Pinpoint the cell where the given text exists, returning its (x, y) midpoint coordinate. 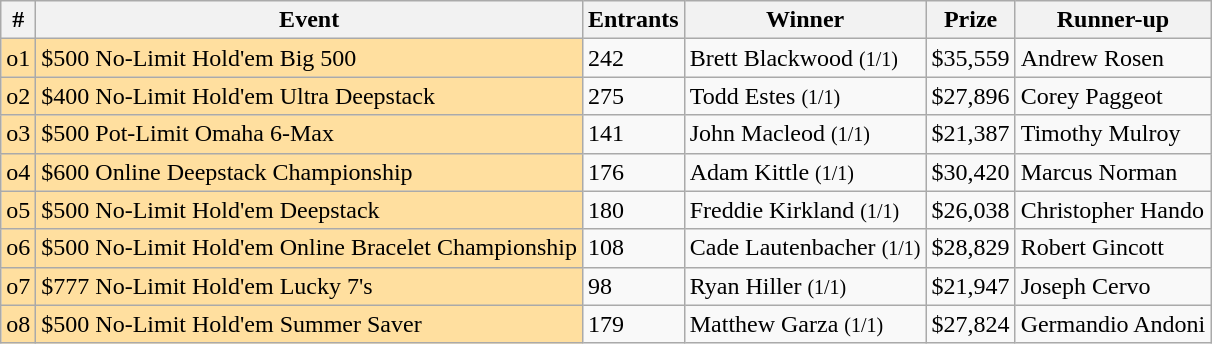
$400 No-Limit Hold'em Ultra Deepstack (310, 96)
$26,038 (970, 210)
Brett Blackwood (1/1) (805, 58)
$21,387 (970, 134)
o1 (18, 58)
Matthew Garza (1/1) (805, 324)
Ryan Hiller (1/1) (805, 286)
Andrew Rosen (1113, 58)
o2 (18, 96)
Robert Gincott (1113, 248)
John Macleod (1/1) (805, 134)
o6 (18, 248)
$27,824 (970, 324)
$600 Online Deepstack Championship (310, 172)
275 (633, 96)
98 (633, 286)
Todd Estes (1/1) (805, 96)
$500 No-Limit Hold'em Big 500 (310, 58)
$500 Pot-Limit Omaha 6-Max (310, 134)
$777 No-Limit Hold'em Lucky 7's (310, 286)
Christopher Hando (1113, 210)
$21,947 (970, 286)
Cade Lautenbacher (1/1) (805, 248)
o8 (18, 324)
$27,896 (970, 96)
Adam Kittle (1/1) (805, 172)
Corey Paggeot (1113, 96)
Event (310, 20)
$500 No-Limit Hold'em Summer Saver (310, 324)
176 (633, 172)
Marcus Norman (1113, 172)
Runner-up (1113, 20)
Entrants (633, 20)
Freddie Kirkland (1/1) (805, 210)
$30,420 (970, 172)
242 (633, 58)
o5 (18, 210)
179 (633, 324)
# (18, 20)
$500 No-Limit Hold'em Deepstack (310, 210)
o7 (18, 286)
o3 (18, 134)
Timothy Mulroy (1113, 134)
141 (633, 134)
o4 (18, 172)
$35,559 (970, 58)
Joseph Cervo (1113, 286)
Germandio Andoni (1113, 324)
180 (633, 210)
$500 No-Limit Hold'em Online Bracelet Championship (310, 248)
$28,829 (970, 248)
108 (633, 248)
Winner (805, 20)
Prize (970, 20)
